Capture the cell that displays the provided text and extract its [x, y] central coordinate. 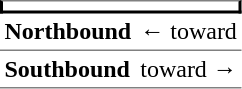
Southbound [68, 70]
toward → [189, 70]
← toward [189, 33]
Northbound [68, 33]
